Pinpoint the cell where the given text exists, returning its (X, Y) midpoint coordinate. 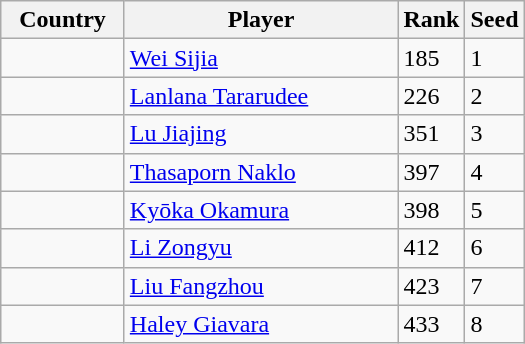
Country (63, 20)
Wei Sijia (261, 58)
351 (432, 134)
226 (432, 96)
423 (432, 286)
185 (432, 58)
Haley Giavara (261, 324)
412 (432, 248)
Thasaporn Naklo (261, 172)
Seed (494, 20)
5 (494, 210)
Player (261, 20)
Lanlana Tararudee (261, 96)
398 (432, 210)
397 (432, 172)
8 (494, 324)
Rank (432, 20)
Li Zongyu (261, 248)
Lu Jiajing (261, 134)
7 (494, 286)
Kyōka Okamura (261, 210)
3 (494, 134)
2 (494, 96)
4 (494, 172)
6 (494, 248)
433 (432, 324)
Liu Fangzhou (261, 286)
1 (494, 58)
